Locate the cell with the specified text and output its [x, y] center coordinate. 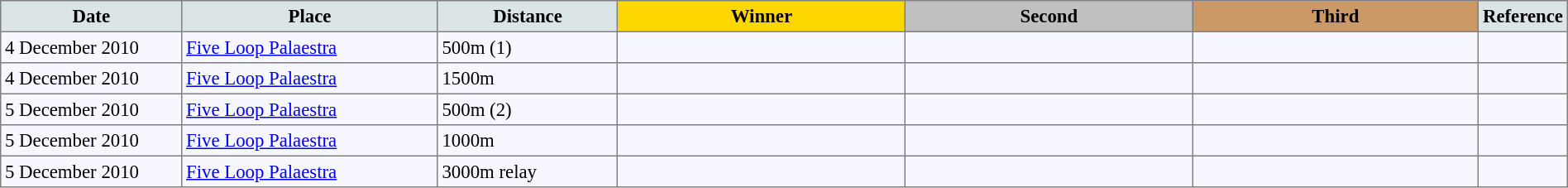
500m (2) [528, 109]
Distance [528, 17]
1000m [528, 141]
Reference [1523, 17]
Second [1049, 17]
Winner [762, 17]
Date [91, 17]
1500m [528, 79]
500m (1) [528, 47]
Place [309, 17]
Third [1336, 17]
3000m relay [528, 171]
